Provide the [x, y] coordinate of the cell's center where the given text is located.  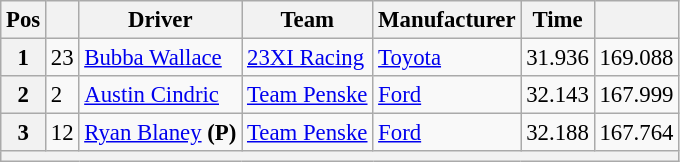
32.188 [558, 133]
12 [62, 133]
32.143 [558, 95]
169.088 [636, 58]
Driver [160, 20]
3 [24, 133]
Time [558, 20]
31.936 [558, 58]
23 [62, 58]
167.764 [636, 133]
Team [308, 20]
167.999 [636, 95]
Manufacturer [447, 20]
Pos [24, 20]
1 [24, 58]
Ryan Blaney (P) [160, 133]
Toyota [447, 58]
Austin Cindric [160, 95]
Bubba Wallace [160, 58]
23XI Racing [308, 58]
